Provide the [X, Y] coordinate of the cell's center where the given text is located.  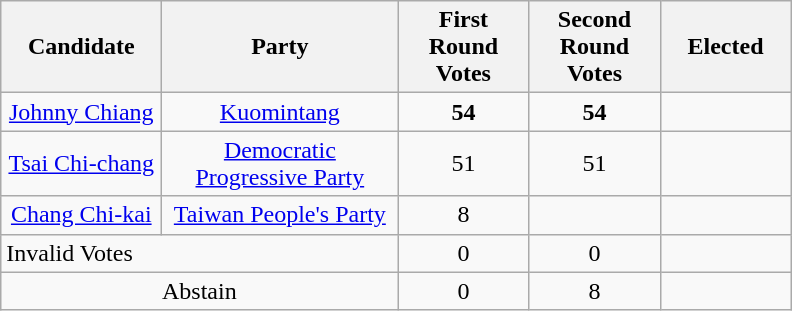
Taiwan People's Party [280, 215]
Party [280, 47]
Invalid Votes [200, 253]
Abstain [200, 291]
Johnny Chiang [82, 112]
Chang Chi-kai [82, 215]
Elected [726, 47]
Candidate [82, 47]
Second Round Votes [594, 47]
Kuomintang [280, 112]
Tsai Chi-chang [82, 164]
First Round Votes [464, 47]
Democratic Progressive Party [280, 164]
